Search for the cell housing the specified text and yield its (X, Y) center coordinate. 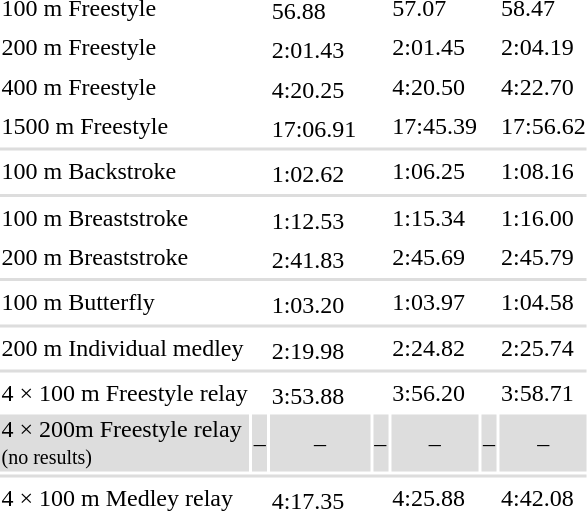
2:19.98 (320, 348)
1:03.20 (320, 302)
1:12.53 (320, 217)
200 m Freestyle (124, 47)
1:02.62 (320, 172)
2:24.82 (435, 348)
1:15.34 (435, 217)
3:56.20 (435, 393)
200 m Breaststroke (124, 257)
100 m Breaststroke (124, 217)
1:06.25 (435, 172)
1:03.97 (435, 302)
17:06.91 (320, 126)
4:20.50 (435, 87)
1500 m Freestyle (124, 126)
3:53.88 (320, 393)
4 × 100 m Freestyle relay (124, 393)
2:45.69 (435, 257)
2:01.45 (435, 47)
2:41.83 (320, 257)
100 m Backstroke (124, 172)
4:20.25 (320, 87)
2:01.43 (320, 47)
200 m Individual medley (124, 348)
17:45.39 (435, 126)
4 × 200m Freestyle relay(no results) (124, 444)
400 m Freestyle (124, 87)
100 m Butterfly (124, 302)
